For the text-containing cell, return its midpoint in (X, Y) coordinate format. 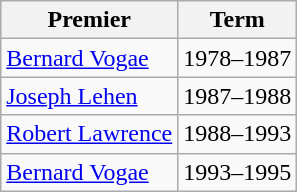
1987–1988 (238, 96)
Term (238, 20)
Robert Lawrence (90, 134)
Premier (90, 20)
1988–1993 (238, 134)
Joseph Lehen (90, 96)
1978–1987 (238, 58)
1993–1995 (238, 172)
